Capture the cell that displays the provided text and extract its (X, Y) central coordinate. 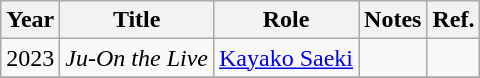
Kayako Saeki (286, 58)
Year (30, 20)
Notes (393, 20)
2023 (30, 58)
Title (137, 20)
Ju-On the Live (137, 58)
Role (286, 20)
Ref. (454, 20)
